Search for the cell housing the specified text and yield its [X, Y] center coordinate. 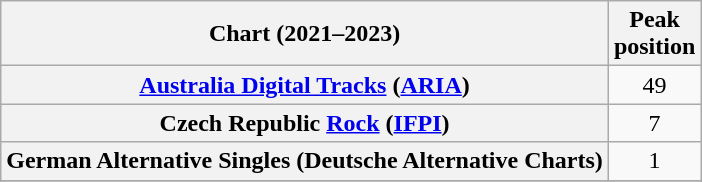
Chart (2021–2023) [305, 34]
49 [654, 85]
Peakposition [654, 34]
Czech Republic Rock (IFPI) [305, 123]
German Alternative Singles (Deutsche Alternative Charts) [305, 161]
Australia Digital Tracks (ARIA) [305, 85]
7 [654, 123]
1 [654, 161]
